Provide the (X, Y) coordinate of the cell's center where the given text is located.  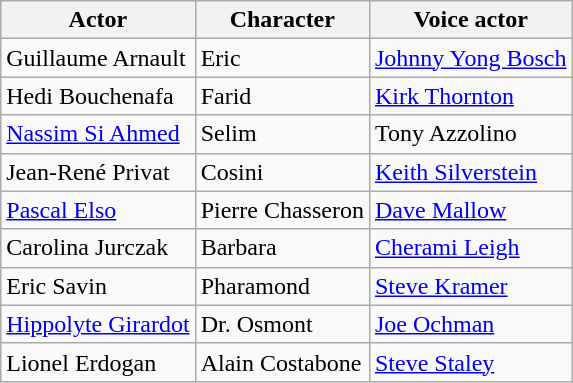
Kirk Thornton (470, 96)
Hedi Bouchenafa (98, 96)
Carolina Jurczak (98, 248)
Pierre Chasseron (282, 210)
Steve Staley (470, 362)
Pharamond (282, 286)
Farid (282, 96)
Hippolyte Girardot (98, 324)
Dr. Osmont (282, 324)
Eric (282, 58)
Selim (282, 134)
Jean-René Privat (98, 172)
Voice actor (470, 20)
Joe Ochman (470, 324)
Johnny Yong Bosch (470, 58)
Character (282, 20)
Cherami Leigh (470, 248)
Lionel Erdogan (98, 362)
Keith Silverstein (470, 172)
Tony Azzolino (470, 134)
Alain Costabone (282, 362)
Pascal Elso (98, 210)
Eric Savin (98, 286)
Guillaume Arnault (98, 58)
Steve Kramer (470, 286)
Nassim Si Ahmed (98, 134)
Dave Mallow (470, 210)
Cosini (282, 172)
Actor (98, 20)
Barbara (282, 248)
